From the cell containing the given text, extract its center point as [X, Y] coordinate. 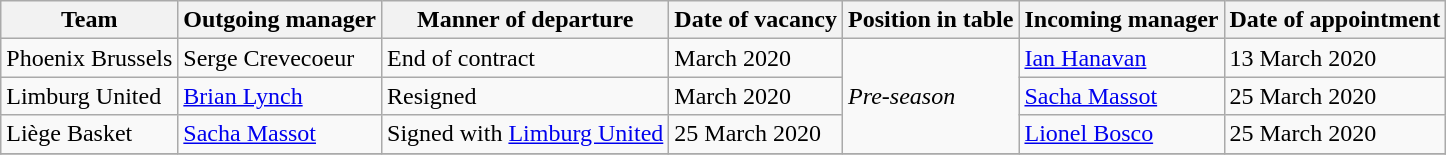
Lionel Bosco [1122, 134]
Manner of departure [526, 20]
Liège Basket [90, 134]
Team [90, 20]
Serge Crevecoeur [280, 58]
Outgoing manager [280, 20]
Date of vacancy [756, 20]
End of contract [526, 58]
Incoming manager [1122, 20]
Ian Hanavan [1122, 58]
13 March 2020 [1335, 58]
Limburg United [90, 96]
Date of appointment [1335, 20]
Brian Lynch [280, 96]
Position in table [931, 20]
Signed with Limburg United [526, 134]
Pre-season [931, 96]
Resigned [526, 96]
Phoenix Brussels [90, 58]
